Return the [x, y] coordinate for the center point of the cell that contains the specified text.  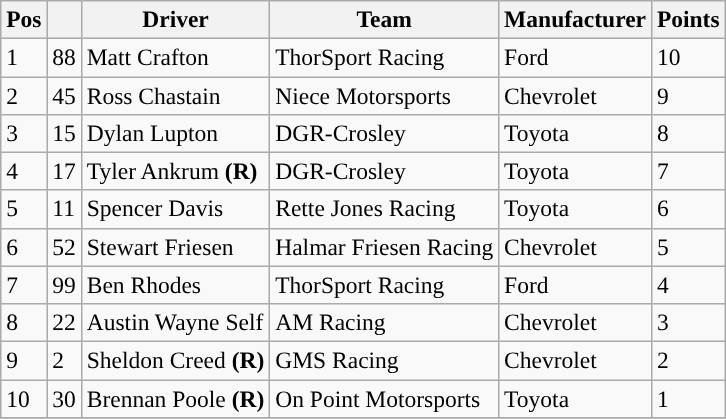
Manufacturer [576, 19]
Driver [175, 19]
Team [384, 19]
GMS Racing [384, 360]
45 [64, 95]
17 [64, 171]
Points [688, 19]
Dylan Lupton [175, 133]
11 [64, 209]
Sheldon Creed (R) [175, 360]
Brennan Poole (R) [175, 398]
99 [64, 285]
52 [64, 247]
30 [64, 398]
Matt Crafton [175, 57]
Ben Rhodes [175, 285]
Spencer Davis [175, 209]
AM Racing [384, 322]
Austin Wayne Self [175, 322]
Halmar Friesen Racing [384, 247]
Stewart Friesen [175, 247]
Rette Jones Racing [384, 209]
On Point Motorsports [384, 398]
88 [64, 57]
22 [64, 322]
Pos [24, 19]
Tyler Ankrum (R) [175, 171]
15 [64, 133]
Niece Motorsports [384, 95]
Ross Chastain [175, 95]
